Return the (X, Y) coordinate for the center point of the cell that contains the specified text.  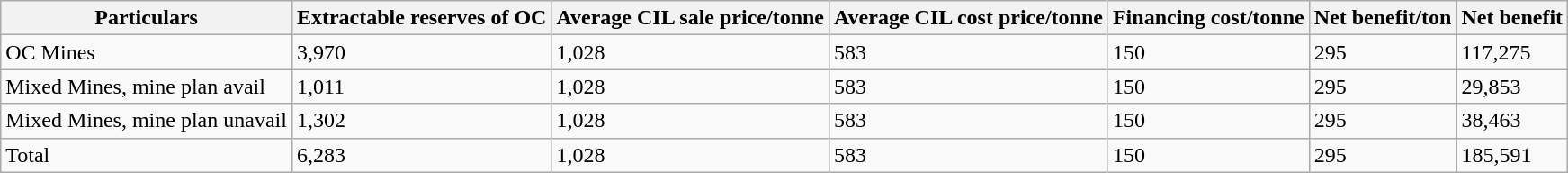
3,970 (421, 52)
1,011 (421, 86)
OC Mines (147, 52)
Extractable reserves of OC (421, 18)
29,853 (1512, 86)
Average CIL sale price/tonne (691, 18)
Mixed Mines, mine plan avail (147, 86)
Net benefit/ton (1383, 18)
Financing cost/tonne (1208, 18)
6,283 (421, 155)
Average CIL cost price/tonne (969, 18)
Net benefit (1512, 18)
117,275 (1512, 52)
Total (147, 155)
185,591 (1512, 155)
1,302 (421, 121)
Particulars (147, 18)
Mixed Mines, mine plan unavail (147, 121)
38,463 (1512, 121)
